Detect which cell encompasses the target text, then output its (X, Y) center coordinate. 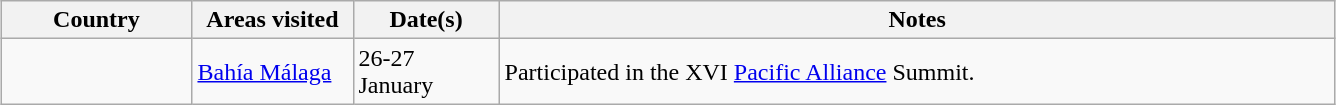
Notes (917, 20)
Participated in the XVI Pacific Alliance Summit. (917, 72)
26-27 January (426, 72)
Areas visited (272, 20)
Country (96, 20)
Bahía Málaga (272, 72)
Date(s) (426, 20)
